Extract the [x, y] coordinate from the center of the cell holding the provided text.  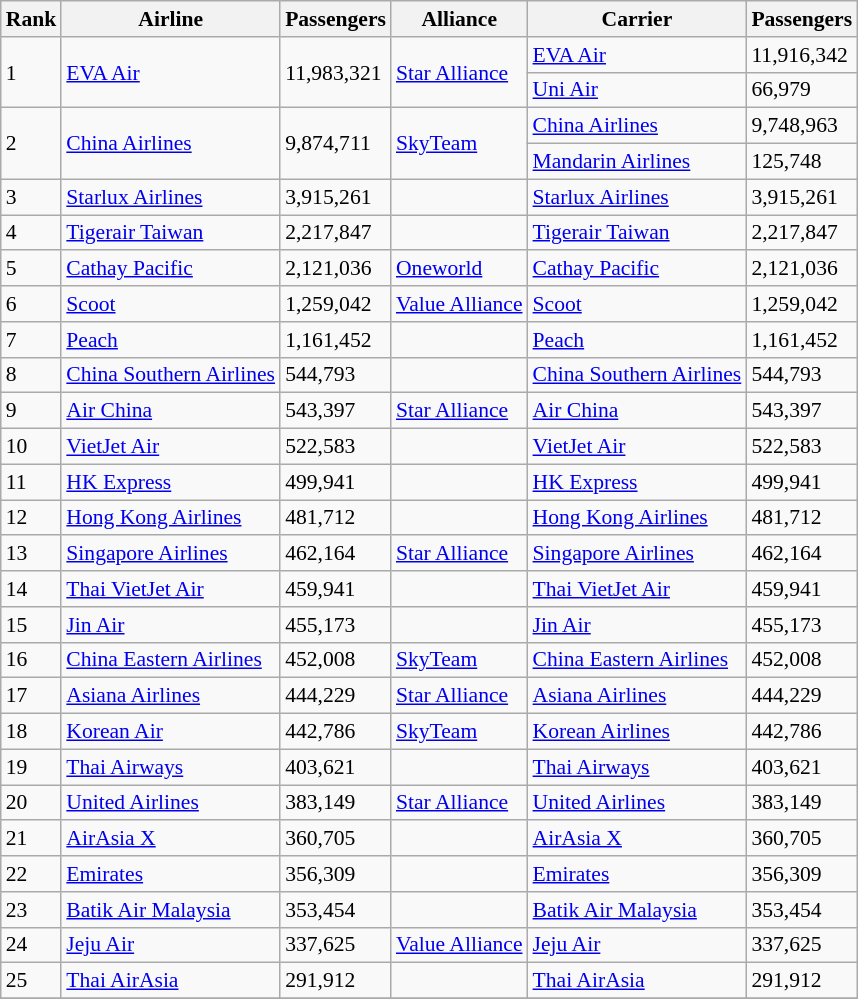
Rank [32, 19]
11,983,321 [336, 72]
16 [32, 660]
19 [32, 767]
21 [32, 839]
4 [32, 233]
Korean Air [170, 732]
5 [32, 269]
7 [32, 340]
17 [32, 696]
20 [32, 803]
Alliance [460, 19]
8 [32, 375]
66,979 [802, 90]
6 [32, 304]
10 [32, 447]
23 [32, 910]
9,748,963 [802, 126]
24 [32, 945]
125,748 [802, 162]
Mandarin Airlines [638, 162]
1 [32, 72]
18 [32, 732]
3 [32, 197]
9 [32, 411]
14 [32, 589]
Airline [170, 19]
12 [32, 518]
Oneworld [460, 269]
11,916,342 [802, 55]
Uni Air [638, 90]
11 [32, 482]
Carrier [638, 19]
Korean Airlines [638, 732]
2 [32, 144]
13 [32, 554]
15 [32, 625]
22 [32, 874]
9,874,711 [336, 144]
25 [32, 981]
